Pinpoint the cell where the given text exists, returning its (x, y) midpoint coordinate. 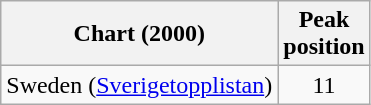
Sweden (Sverigetopplistan) (140, 85)
Chart (2000) (140, 34)
Peakposition (324, 34)
11 (324, 85)
